Capture the cell that displays the provided text and extract its [x, y] central coordinate. 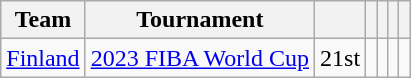
Tournament [200, 20]
Finland [43, 58]
2023 FIBA World Cup [200, 58]
Team [43, 20]
21st [340, 58]
